Capture the cell that displays the provided text and extract its (x, y) central coordinate. 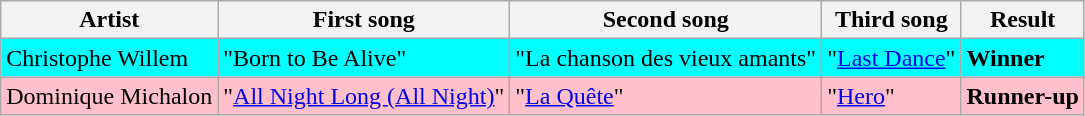
Dominique Michalon (110, 96)
Artist (110, 20)
Result (1023, 20)
"Born to Be Alive" (364, 58)
Third song (892, 20)
"Hero" (892, 96)
"Last Dance" (892, 58)
First song (364, 20)
"La chanson des vieux amants" (666, 58)
Second song (666, 20)
"All Night Long (All Night)" (364, 96)
Winner (1023, 58)
"La Quête" (666, 96)
Christophe Willem (110, 58)
Runner-up (1023, 96)
